Locate the cell with the specified text and output its [x, y] center coordinate. 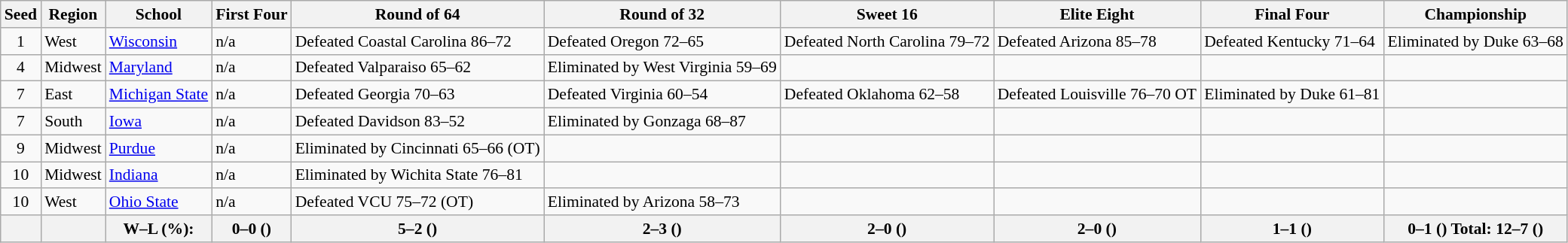
5–2 () [417, 229]
0–0 () [252, 229]
1 [21, 41]
1–1 () [1291, 229]
Defeated Valparaiso 65–62 [417, 68]
Defeated Kentucky 71–64 [1291, 41]
School [158, 14]
Purdue [158, 148]
Eliminated by Wichita State 76–81 [417, 175]
Round of 32 [662, 14]
East [73, 95]
0–1 () Total: 12–7 () [1475, 229]
Championship [1475, 14]
Sweet 16 [888, 14]
Defeated Coastal Carolina 86–72 [417, 41]
Defeated VCU 75–72 (OT) [417, 202]
Eliminated by Cincinnati 65–66 (OT) [417, 148]
South [73, 122]
Final Four [1291, 14]
Elite Eight [1097, 14]
Defeated Oregon 72–65 [662, 41]
Michigan State [158, 95]
Iowa [158, 122]
Wisconsin [158, 41]
Defeated North Carolina 79–72 [888, 41]
Eliminated by Duke 61–81 [1291, 95]
Defeated Oklahoma 62–58 [888, 95]
4 [21, 68]
Defeated Georgia 70–63 [417, 95]
Round of 64 [417, 14]
Eliminated by Gonzaga 68–87 [662, 122]
9 [21, 148]
W–L (%): [158, 229]
Defeated Davidson 83–52 [417, 122]
Ohio State [158, 202]
Maryland [158, 68]
First Four [252, 14]
Defeated Arizona 85–78 [1097, 41]
Indiana [158, 175]
Eliminated by Arizona 58–73 [662, 202]
Defeated Louisville 76–70 OT [1097, 95]
Eliminated by Duke 63–68 [1475, 41]
Seed [21, 14]
2–3 () [662, 229]
Eliminated by West Virginia 59–69 [662, 68]
Defeated Virginia 60–54 [662, 95]
Region [73, 14]
